Find where the given text appears and provide that cell's center as (x, y) coordinate. 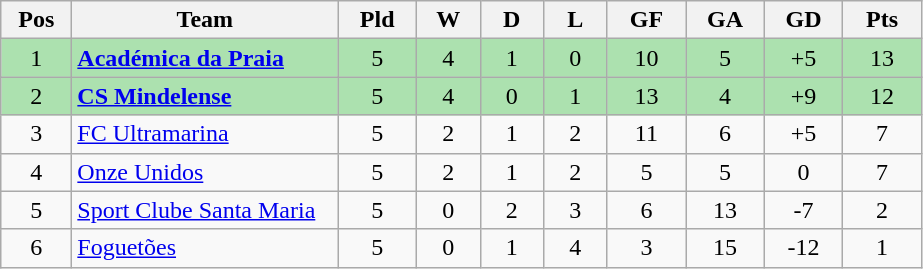
L (576, 20)
W (448, 20)
15 (726, 248)
Onze Unidos (205, 172)
CS Mindelense (205, 96)
11 (646, 134)
FC Ultramarina (205, 134)
Pos (36, 20)
-7 (804, 210)
Pts (882, 20)
Sport Clube Santa Maria (205, 210)
GF (646, 20)
Foguetões (205, 248)
-12 (804, 248)
10 (646, 58)
Académica da Praia (205, 58)
GA (726, 20)
D (512, 20)
GD (804, 20)
12 (882, 96)
Pld (378, 20)
Team (205, 20)
+9 (804, 96)
